Search for the cell housing the specified text and yield its (X, Y) center coordinate. 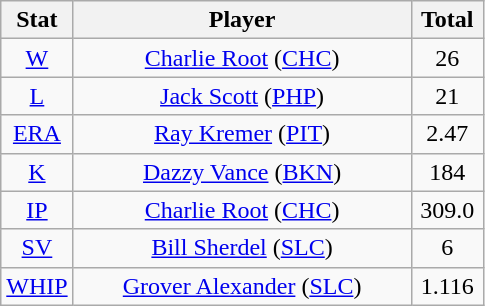
ERA (37, 134)
1.116 (447, 286)
26 (447, 58)
Bill Sherdel (SLC) (242, 248)
Jack Scott (PHP) (242, 96)
Dazzy Vance (BKN) (242, 172)
L (37, 96)
21 (447, 96)
Ray Kremer (PIT) (242, 134)
K (37, 172)
184 (447, 172)
309.0 (447, 210)
SV (37, 248)
W (37, 58)
6 (447, 248)
WHIP (37, 286)
Player (242, 20)
IP (37, 210)
Stat (37, 20)
Grover Alexander (SLC) (242, 286)
2.47 (447, 134)
Total (447, 20)
